Output the [x, y] coordinate of the center of the cell containing the given text.  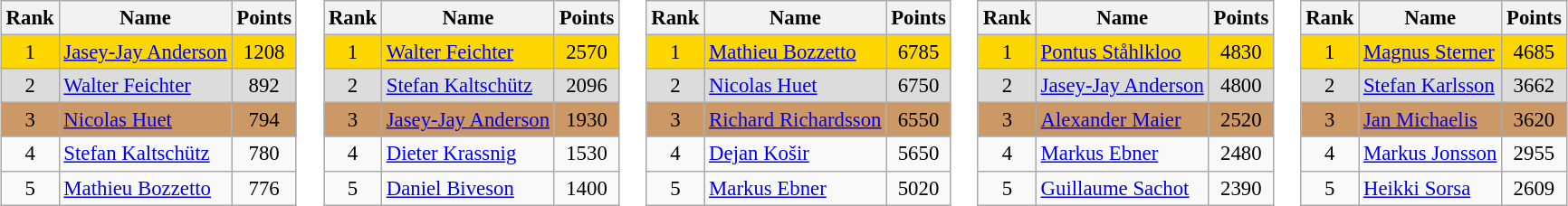
892 [264, 86]
2390 [1240, 188]
2480 [1240, 154]
Dejan Košir [795, 154]
4800 [1240, 86]
Pontus Ståhlkloo [1123, 52]
1208 [264, 52]
780 [264, 154]
1400 [587, 188]
776 [264, 188]
794 [264, 120]
3662 [1534, 86]
6550 [918, 120]
1930 [587, 120]
Dieter Krassnig [467, 154]
Alexander Maier [1123, 120]
2609 [1534, 188]
4830 [1240, 52]
Jan Michaelis [1430, 120]
4685 [1534, 52]
6785 [918, 52]
Guillaume Sachot [1123, 188]
Daniel Biveson [467, 188]
Magnus Sterner [1430, 52]
Heikki Sorsa [1430, 188]
Stefan Karlsson [1430, 86]
6750 [918, 86]
Markus Jonsson [1430, 154]
2570 [587, 52]
Richard Richardsson [795, 120]
2520 [1240, 120]
5020 [918, 188]
2955 [1534, 154]
5650 [918, 154]
2096 [587, 86]
1530 [587, 154]
3620 [1534, 120]
